Output the (X, Y) coordinate of the center of the cell containing the given text.  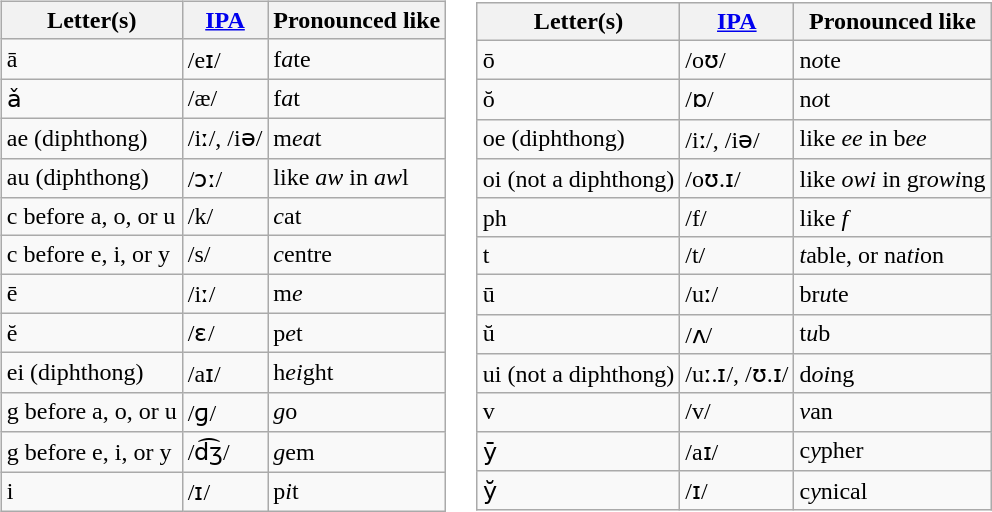
ui (not a diphthong) (578, 374)
/uː/ (737, 294)
pit (357, 492)
height (357, 373)
/uː.ɪ/, /ʊ.ɪ/ (737, 374)
/ɡ/ (225, 412)
meat (357, 138)
y̆ (578, 491)
/æ/ (225, 99)
ē (92, 294)
/ɛ/ (225, 333)
ŏ (578, 100)
i (92, 492)
c before a, o, or u (92, 217)
cynical (892, 491)
v (578, 412)
fate (357, 59)
au (diphthong) (92, 178)
ĕ (92, 333)
like owi in growing (892, 179)
/iː/ (225, 294)
fat (357, 99)
like aw in awl (357, 178)
g before e, i, or y (92, 452)
/ɒ/ (737, 100)
/ʌ/ (737, 334)
/k/ (225, 217)
brute (892, 294)
/oʊ.ɪ/ (737, 179)
g before a, o, or u (92, 412)
not (892, 100)
t (578, 255)
gem (357, 452)
ō (578, 60)
/f/ (737, 217)
go (357, 412)
/v/ (737, 412)
oi (not a diphthong) (578, 179)
like f (892, 217)
/ɔː/ (225, 178)
note (892, 60)
/eɪ/ (225, 59)
oe (diphthong) (578, 139)
ǎ (92, 99)
doing (892, 374)
/oʊ/ (737, 60)
table, or nation (892, 255)
centre (357, 255)
cat (357, 217)
me (357, 294)
cypher (892, 451)
/t/ (737, 255)
ei (diphthong) (92, 373)
/d͡ʒ/ (225, 452)
ȳ (578, 451)
tub (892, 334)
ae (diphthong) (92, 138)
like ee in bee (892, 139)
/s/ (225, 255)
ū (578, 294)
van (892, 412)
ā (92, 59)
pet (357, 333)
c before e, i, or y (92, 255)
ph (578, 217)
ŭ (578, 334)
